Locate the cell with the specified text and output its [X, Y] center coordinate. 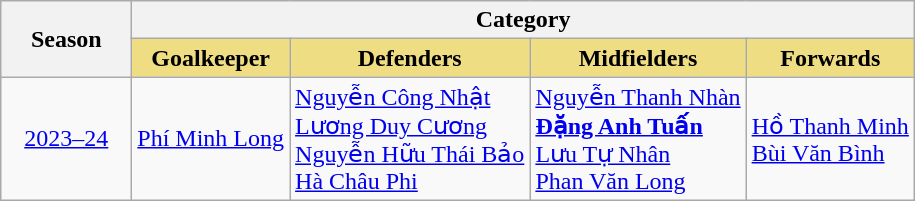
Goalkeeper [211, 58]
Forwards [830, 58]
Hồ Thanh Minh Bùi Văn Bình [830, 139]
Nguyễn Thanh Nhàn Đặng Anh Tuấn Lưu Tự Nhân Phan Văn Long [638, 139]
Midfielders [638, 58]
Nguyễn Công Nhật Lương Duy Cương Nguyễn Hữu Thái Bảo Hà Châu Phi [410, 139]
Phí Minh Long [211, 139]
Category [524, 20]
Defenders [410, 58]
Season [66, 39]
2023–24 [66, 139]
